Extract the (X, Y) coordinate from the center of the cell holding the provided text.  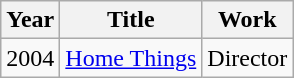
Work (248, 20)
Title (131, 20)
Home Things (131, 58)
2004 (30, 58)
Year (30, 20)
Director (248, 58)
